For the text-containing cell, return its midpoint in [X, Y] coordinate format. 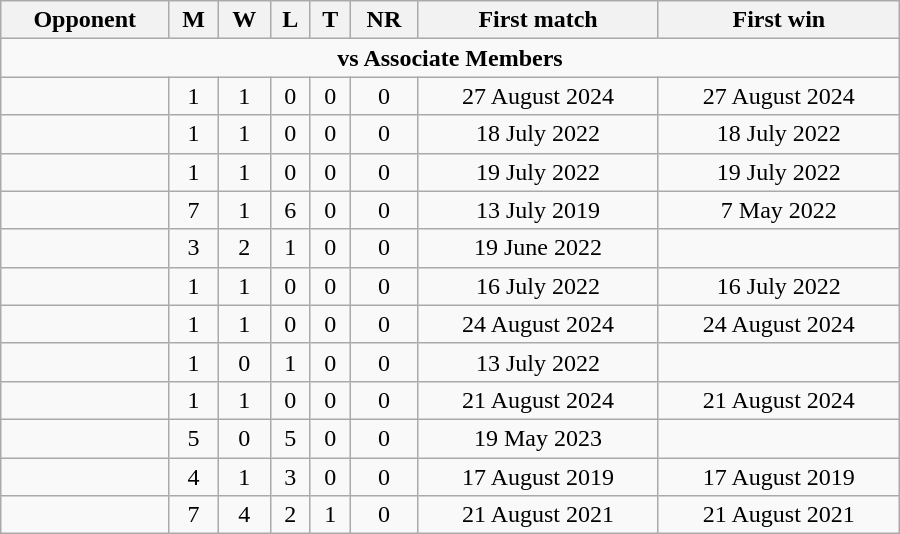
First match [538, 20]
19 May 2023 [538, 438]
19 June 2022 [538, 248]
6 [290, 210]
T [330, 20]
L [290, 20]
vs Associate Members [450, 58]
W [244, 20]
First win [778, 20]
Opponent [85, 20]
NR [384, 20]
13 July 2022 [538, 362]
7 May 2022 [778, 210]
13 July 2019 [538, 210]
M [194, 20]
